Search for the cell housing the specified text and yield its (x, y) center coordinate. 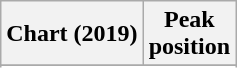
Chart (2019) (72, 34)
Peakposition (189, 34)
